Identify which cell holds the provided text, then report its [X, Y] central coordinate. 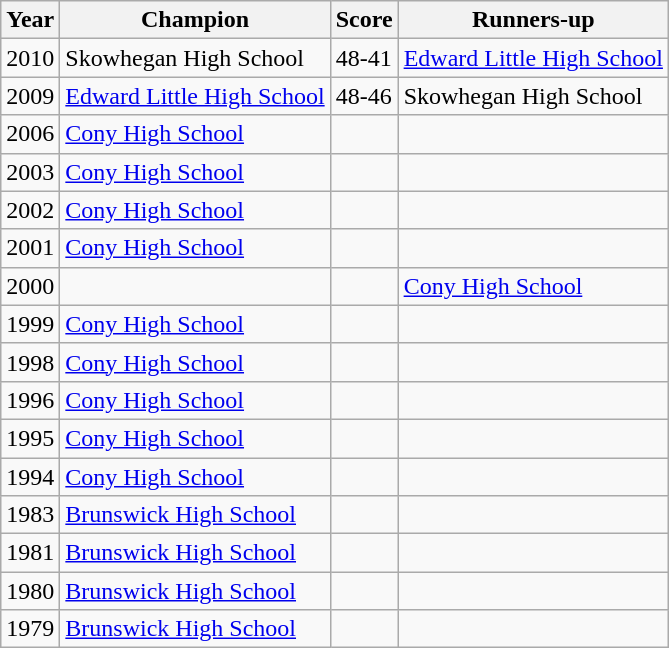
48-41 [364, 58]
1995 [30, 438]
2003 [30, 172]
2006 [30, 134]
1996 [30, 400]
1994 [30, 477]
1999 [30, 324]
2010 [30, 58]
2002 [30, 210]
1983 [30, 515]
Champion [195, 20]
2001 [30, 248]
2009 [30, 96]
Runners-up [533, 20]
48-46 [364, 96]
1998 [30, 362]
1980 [30, 591]
Year [30, 20]
2000 [30, 286]
Score [364, 20]
1979 [30, 629]
1981 [30, 553]
